Return the (X, Y) coordinate for the center point of the cell that contains the specified text.  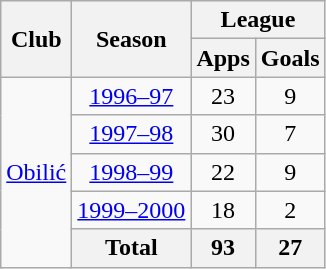
Goals (290, 58)
7 (290, 134)
Total (132, 248)
23 (223, 96)
Apps (223, 58)
2 (290, 210)
Club (36, 39)
22 (223, 172)
1997–98 (132, 134)
27 (290, 248)
30 (223, 134)
1998–99 (132, 172)
1999–2000 (132, 210)
18 (223, 210)
Season (132, 39)
Obilić (36, 172)
93 (223, 248)
League (258, 20)
1996–97 (132, 96)
